For the text-containing cell, return its midpoint in [x, y] coordinate format. 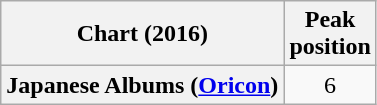
Peakposition [330, 34]
Japanese Albums (Oricon) [142, 85]
6 [330, 85]
Chart (2016) [142, 34]
